Pinpoint the cell where the given text exists, returning its [x, y] midpoint coordinate. 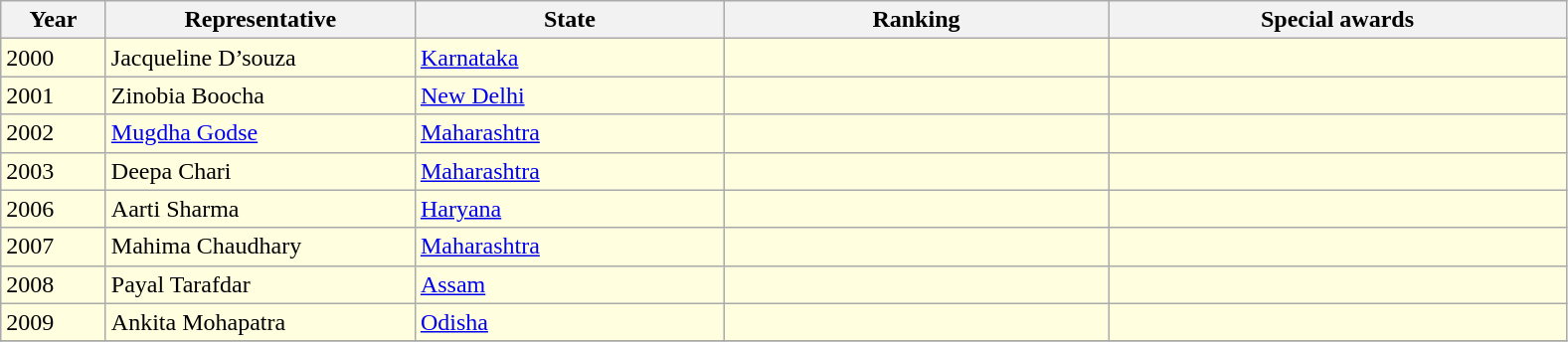
State [569, 20]
Year [54, 20]
Aarti Sharma [261, 209]
2003 [54, 171]
Odisha [569, 322]
Representative [261, 20]
Jacqueline D’souza [261, 58]
New Delhi [569, 95]
Karnataka [569, 58]
2007 [54, 247]
2008 [54, 284]
2000 [54, 58]
Special awards [1336, 20]
Haryana [569, 209]
Assam [569, 284]
Ranking [916, 20]
Payal Tarafdar [261, 284]
Ankita Mohapatra [261, 322]
2001 [54, 95]
2002 [54, 133]
2006 [54, 209]
Mahima Chaudhary [261, 247]
Mugdha Godse [261, 133]
Zinobia Boocha [261, 95]
2009 [54, 322]
Deepa Chari [261, 171]
